For the text-containing cell, return its midpoint in [x, y] coordinate format. 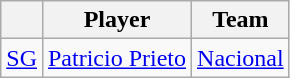
Nacional [241, 58]
Team [241, 20]
SG [22, 58]
Player [116, 20]
Patricio Prieto [116, 58]
